For the text-containing cell, return its midpoint in [X, Y] coordinate format. 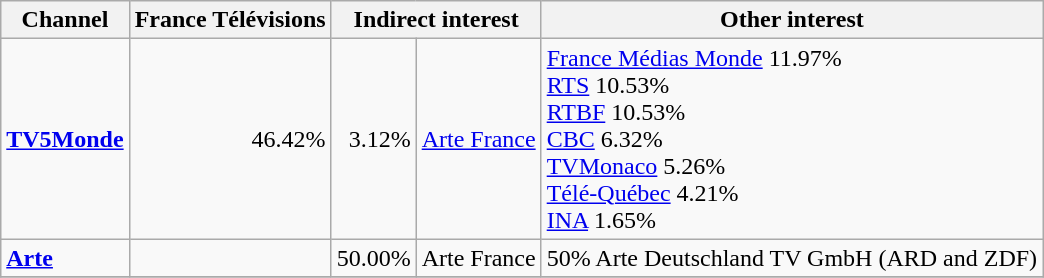
46.42% [230, 139]
France Médias Monde 11.97%RTS 10.53%RTBF 10.53%CBC 6.32%TVMonaco 5.26%Télé-Québec 4.21%INA 1.65% [792, 139]
Arte [65, 258]
50% Arte Deutschland TV GmbH (ARD and ZDF) [792, 258]
Channel [65, 20]
Indirect interest [436, 20]
Other interest [792, 20]
TV5Monde [65, 139]
50.00% [374, 258]
France Télévisions [230, 20]
3.12% [374, 139]
